Extract the [x, y] coordinate from the center of the cell holding the provided text.  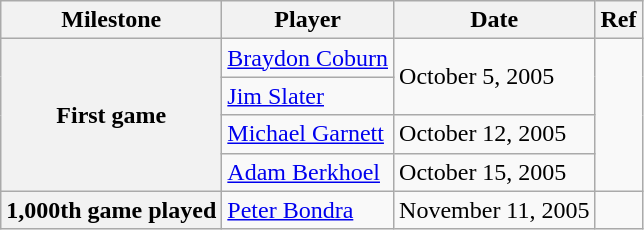
Date [494, 20]
Peter Bondra [308, 210]
Jim Slater [308, 96]
October 5, 2005 [494, 77]
Ref [618, 20]
November 11, 2005 [494, 210]
October 15, 2005 [494, 172]
First game [112, 115]
1,000th game played [112, 210]
October 12, 2005 [494, 134]
Michael Garnett [308, 134]
Adam Berkhoel [308, 172]
Braydon Coburn [308, 58]
Player [308, 20]
Milestone [112, 20]
